Extract the [x, y] coordinate from the center of the cell holding the provided text.  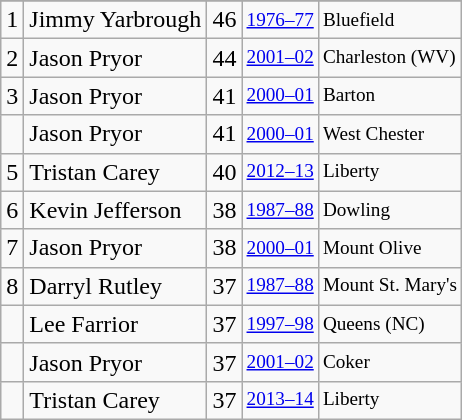
2013–14 [280, 400]
Charleston (WV) [390, 58]
Queens (NC) [390, 324]
5 [12, 172]
44 [224, 58]
1997–98 [280, 324]
46 [224, 20]
Bluefield [390, 20]
8 [12, 286]
2 [12, 58]
Coker [390, 362]
West Chester [390, 134]
6 [12, 210]
1 [12, 20]
Lee Farrior [116, 324]
3 [12, 96]
1976–77 [280, 20]
Mount St. Mary's [390, 286]
Dowling [390, 210]
40 [224, 172]
Mount Olive [390, 248]
2012–13 [280, 172]
Jimmy Yarbrough [116, 20]
Barton [390, 96]
7 [12, 248]
Darryl Rutley [116, 286]
Kevin Jefferson [116, 210]
